Return the (x, y) coordinate for the center point of the cell that contains the specified text.  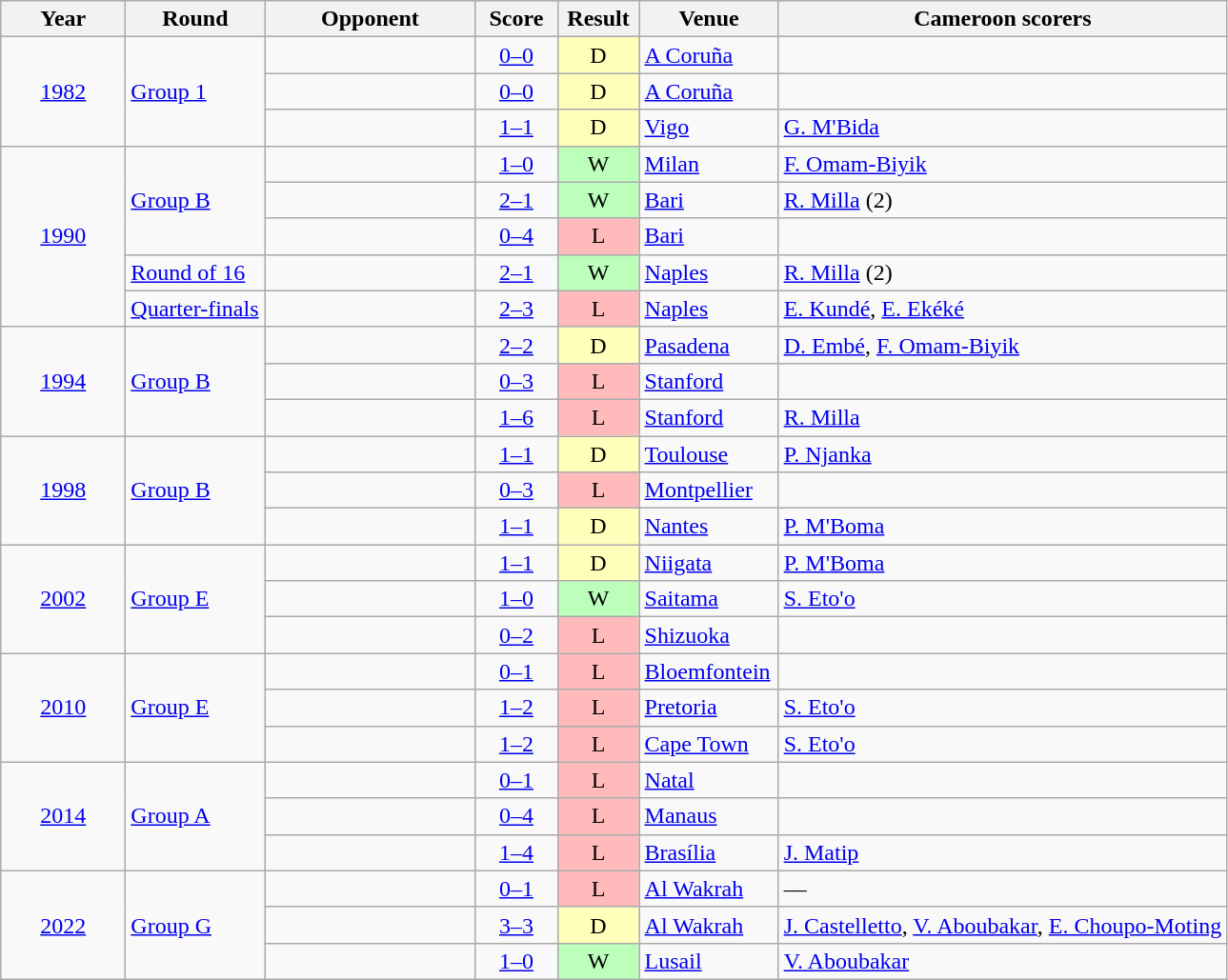
2014 (63, 816)
Montpellier (709, 490)
Score (516, 19)
Manaus (709, 816)
Vigo (709, 128)
Cameroon scorers (1002, 19)
0–2 (516, 635)
2010 (63, 708)
J. Matip (1002, 852)
Year (63, 19)
1998 (63, 490)
Natal (709, 780)
2–3 (516, 309)
Pretoria (709, 708)
F. Omam-Biyik (1002, 164)
Round (195, 19)
Opponent (370, 19)
J. Castelletto, V. Aboubakar, E. Choupo-Moting (1002, 925)
Result (598, 19)
Lusail (709, 961)
Pasadena (709, 345)
Group 1 (195, 91)
Toulouse (709, 454)
Quarter-finals (195, 309)
G. M'Bida (1002, 128)
1990 (63, 236)
— (1002, 889)
P. Njanka (1002, 454)
D. Embé, F. Omam-Biyik (1002, 345)
Bloemfontein (709, 671)
E. Kundé, E. Ekéké (1002, 309)
Nantes (709, 527)
Round of 16 (195, 272)
Brasília (709, 852)
R. Milla (1002, 417)
Venue (709, 19)
1–4 (516, 852)
Shizuoka (709, 635)
Niigata (709, 563)
2002 (63, 599)
Cape Town (709, 744)
Group A (195, 816)
Group G (195, 925)
V. Aboubakar (1002, 961)
1994 (63, 381)
1982 (63, 91)
Saitama (709, 599)
3–3 (516, 925)
Milan (709, 164)
2022 (63, 925)
2–2 (516, 345)
1–6 (516, 417)
